Extract the [X, Y] coordinate from the center of the cell holding the provided text.  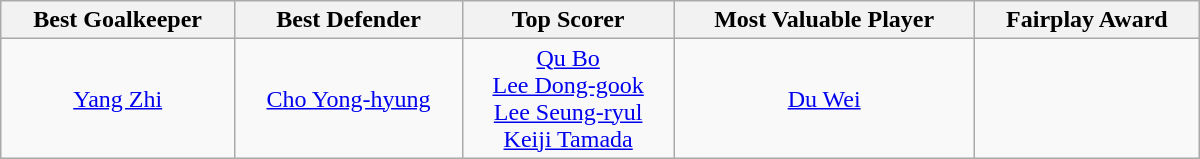
Qu Bo Lee Dong-gook Lee Seung-ryul Keiji Tamada [568, 98]
Most Valuable Player [824, 20]
Best Goalkeeper [118, 20]
Top Scorer [568, 20]
Fairplay Award [1088, 20]
Du Wei [824, 98]
Cho Yong-hyung [349, 98]
Best Defender [349, 20]
Yang Zhi [118, 98]
